For the text-containing cell, return its midpoint in [x, y] coordinate format. 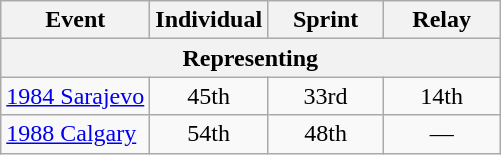
Sprint [326, 20]
Event [76, 20]
Individual [209, 20]
— [442, 134]
48th [326, 134]
45th [209, 96]
33rd [326, 96]
Relay [442, 20]
54th [209, 134]
Representing [250, 58]
14th [442, 96]
1988 Calgary [76, 134]
1984 Sarajevo [76, 96]
